Detect which cell encompasses the target text, then output its (X, Y) center coordinate. 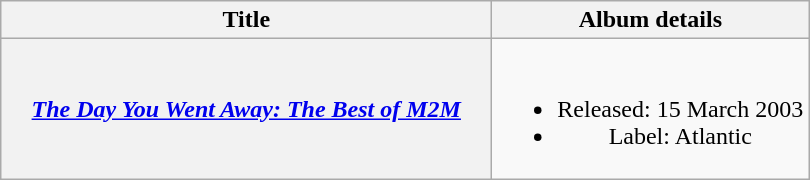
Album details (650, 20)
The Day You Went Away: The Best of M2M (246, 109)
Released: 15 March 2003Label: Atlantic (650, 109)
Title (246, 20)
